Determine the [X, Y] coordinate at the center of the cell enclosing the given text.  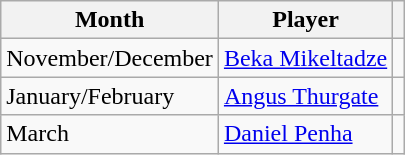
November/December [110, 58]
March [110, 134]
Angus Thurgate [305, 96]
January/February [110, 96]
Beka Mikeltadze [305, 58]
Month [110, 20]
Daniel Penha [305, 134]
Player [305, 20]
